From the cell containing the given text, extract its center point as [X, Y] coordinate. 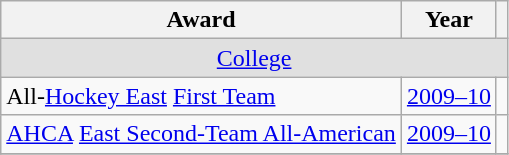
AHCA East Second-Team All-American [202, 134]
Award [202, 20]
College [254, 58]
All-Hockey East First Team [202, 96]
Year [448, 20]
